Scan for the cell matching the given text and deliver its [X, Y] coordinate at center. 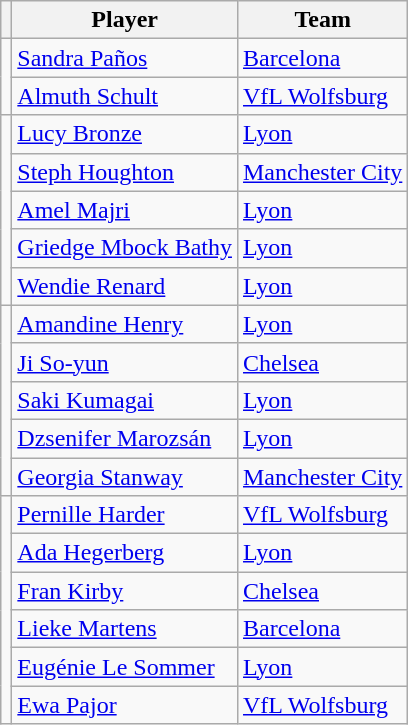
Ada Hegerberg [125, 553]
Lucy Bronze [125, 134]
Dzsenifer Marozsán [125, 438]
Georgia Stanway [125, 477]
Player [125, 20]
Wendie Renard [125, 286]
Eugénie Le Sommer [125, 667]
Amel Majri [125, 210]
Griedge Mbock Bathy [125, 248]
Steph Houghton [125, 172]
Lieke Martens [125, 629]
Sandra Paños [125, 58]
Amandine Henry [125, 324]
Ji So-yun [125, 362]
Pernille Harder [125, 515]
Ewa Pajor [125, 705]
Fran Kirby [125, 591]
Almuth Schult [125, 96]
Team [322, 20]
Saki Kumagai [125, 400]
